For the text-containing cell, return its midpoint in (X, Y) coordinate format. 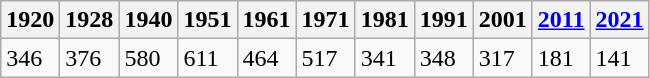
346 (30, 58)
376 (90, 58)
1928 (90, 20)
517 (326, 58)
1971 (326, 20)
1920 (30, 20)
348 (444, 58)
341 (384, 58)
1991 (444, 20)
141 (620, 58)
181 (561, 58)
317 (502, 58)
580 (148, 58)
2011 (561, 20)
2001 (502, 20)
1961 (266, 20)
1981 (384, 20)
1940 (148, 20)
1951 (208, 20)
2021 (620, 20)
611 (208, 58)
464 (266, 58)
